Provide the (X, Y) coordinate of the cell's center where the given text is located.  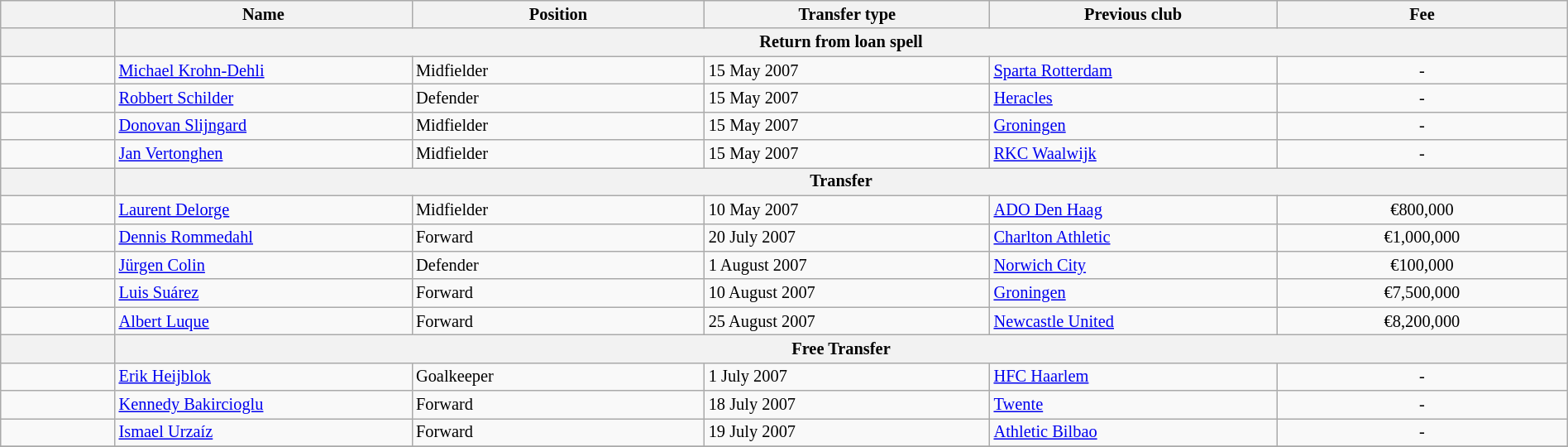
Athletic Bilbao (1133, 432)
Jürgen Colin (263, 265)
Ismael Urzaíz (263, 432)
Fee (1422, 14)
Sparta Rotterdam (1133, 70)
€8,200,000 (1422, 321)
Albert Luque (263, 321)
Transfer (842, 181)
19 July 2007 (847, 432)
1 July 2007 (847, 377)
Dennis Rommedahl (263, 238)
€100,000 (1422, 265)
€7,500,000 (1422, 293)
Transfer type (847, 14)
Goalkeeper (558, 377)
Position (558, 14)
18 July 2007 (847, 405)
€1,000,000 (1422, 238)
Robbert Schilder (263, 98)
20 July 2007 (847, 238)
10 May 2007 (847, 209)
Previous club (1133, 14)
Laurent Delorge (263, 209)
Free Transfer (842, 348)
€800,000 (1422, 209)
Charlton Athletic (1133, 238)
Norwich City (1133, 265)
Twente (1133, 405)
Newcastle United (1133, 321)
Michael Krohn-Dehli (263, 70)
Luis Suárez (263, 293)
Return from loan spell (842, 42)
RKC Waalwijk (1133, 154)
10 August 2007 (847, 293)
ADO Den Haag (1133, 209)
Erik Heijblok (263, 377)
Jan Vertonghen (263, 154)
HFC Haarlem (1133, 377)
Donovan Slijngard (263, 126)
Name (263, 14)
Heracles (1133, 98)
1 August 2007 (847, 265)
Kennedy Bakircioglu (263, 405)
25 August 2007 (847, 321)
